Return the (x, y) coordinate for the center point of the cell that contains the specified text.  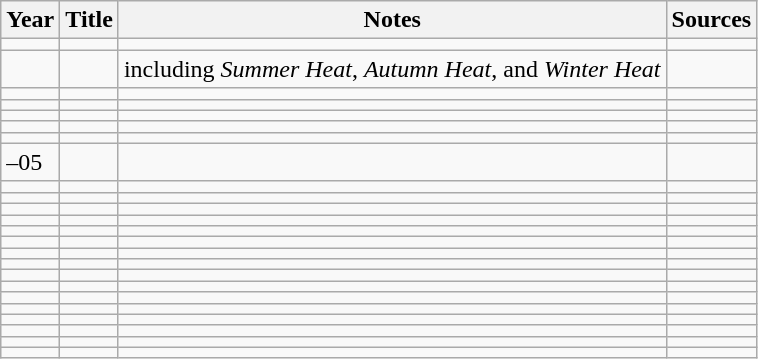
–05 (30, 162)
Title (90, 20)
Sources (712, 20)
including Summer Heat, Autumn Heat, and Winter Heat (392, 69)
Year (30, 20)
Notes (392, 20)
